Output the [X, Y] coordinate of the center of the cell containing the given text.  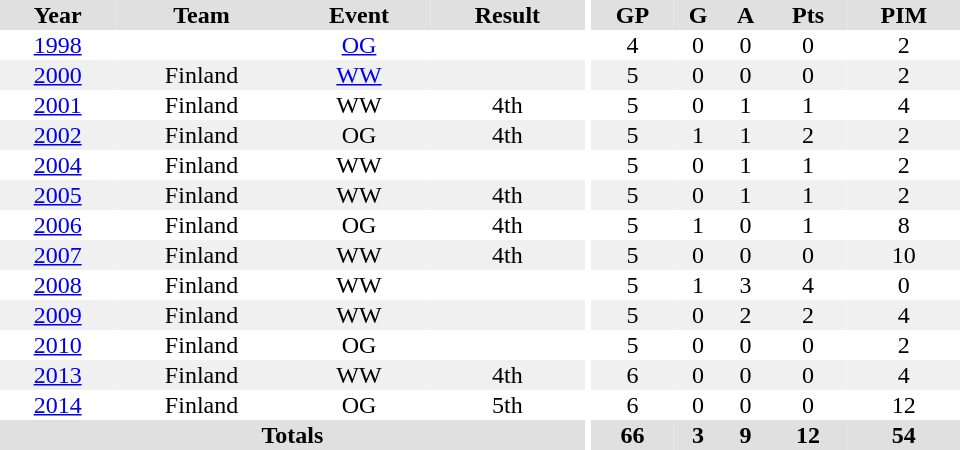
A [746, 15]
Year [58, 15]
2007 [58, 255]
54 [904, 435]
2001 [58, 105]
Totals [292, 435]
Pts [808, 15]
2014 [58, 405]
2013 [58, 375]
2000 [58, 75]
2009 [58, 315]
10 [904, 255]
66 [632, 435]
Event [359, 15]
2004 [58, 165]
2008 [58, 285]
Result [507, 15]
Team [202, 15]
8 [904, 225]
2006 [58, 225]
5th [507, 405]
PIM [904, 15]
2005 [58, 195]
1998 [58, 45]
2010 [58, 345]
2002 [58, 135]
GP [632, 15]
G [698, 15]
9 [746, 435]
